Return the [X, Y] coordinate for the center point of the cell that contains the specified text.  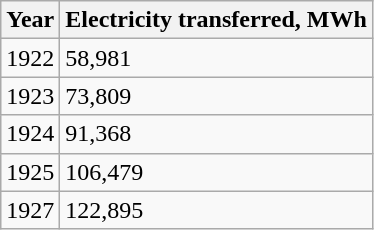
Year [30, 20]
1924 [30, 134]
91,368 [216, 134]
122,895 [216, 210]
1927 [30, 210]
58,981 [216, 58]
106,479 [216, 172]
Electricity transferred, MWh [216, 20]
1925 [30, 172]
1923 [30, 96]
1922 [30, 58]
73,809 [216, 96]
